Scan for the cell matching the given text and deliver its (x, y) coordinate at center. 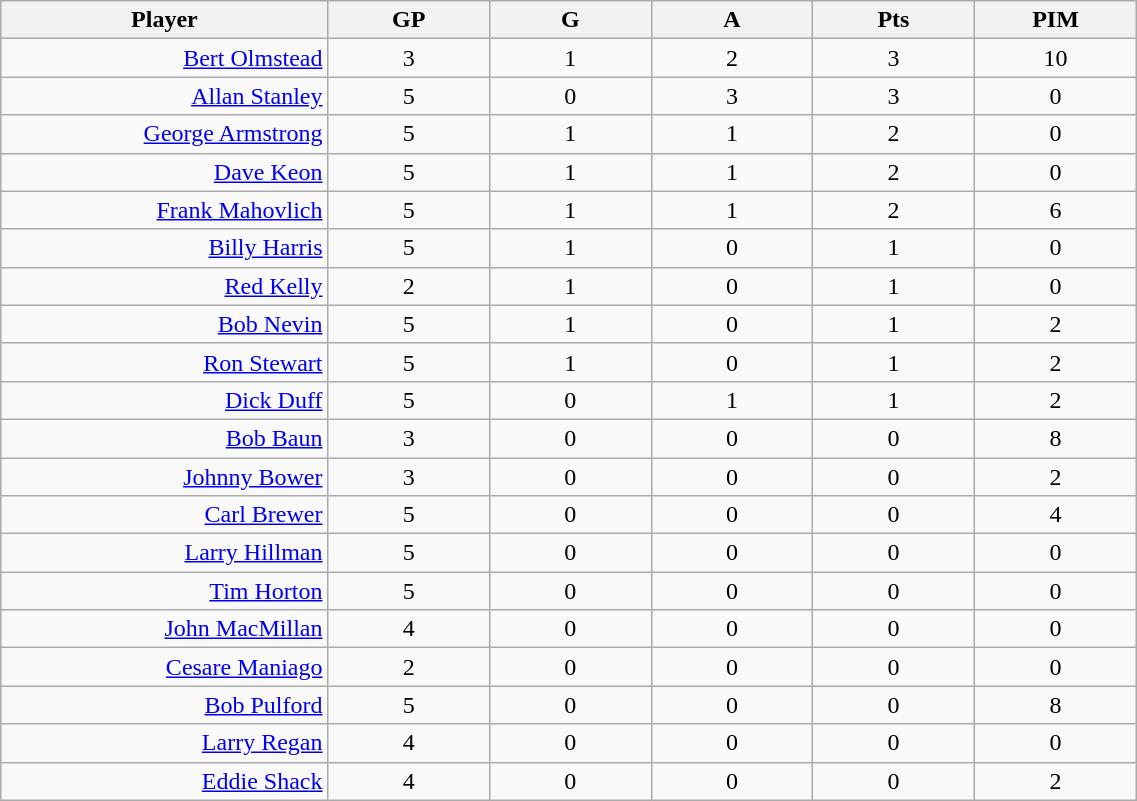
PIM (1056, 20)
George Armstrong (164, 134)
Johnny Bower (164, 477)
Bob Pulford (164, 705)
Ron Stewart (164, 362)
Frank Mahovlich (164, 210)
G (571, 20)
Player (164, 20)
A (732, 20)
Dick Duff (164, 400)
Dave Keon (164, 172)
10 (1056, 58)
Billy Harris (164, 248)
Allan Stanley (164, 96)
Pts (894, 20)
Carl Brewer (164, 515)
Eddie Shack (164, 781)
GP (409, 20)
Red Kelly (164, 286)
Larry Hillman (164, 553)
Bob Baun (164, 438)
Larry Regan (164, 743)
Tim Horton (164, 591)
Bob Nevin (164, 324)
John MacMillan (164, 629)
6 (1056, 210)
Bert Olmstead (164, 58)
Cesare Maniago (164, 667)
